Scan for the cell matching the given text and deliver its (X, Y) coordinate at center. 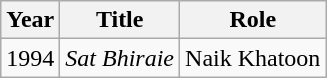
Role (253, 20)
1994 (30, 58)
Title (120, 20)
Sat Bhiraie (120, 58)
Year (30, 20)
Naik Khatoon (253, 58)
